For the text-containing cell, return its midpoint in (X, Y) coordinate format. 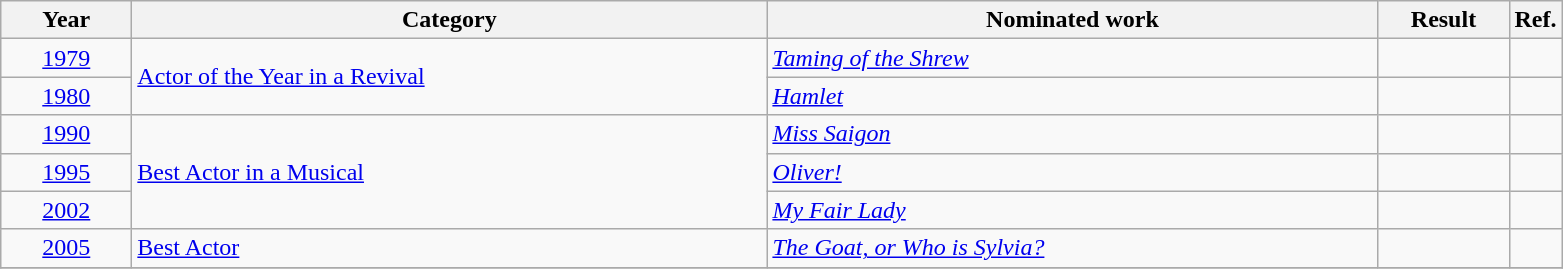
The Goat, or Who is Sylvia? (1072, 248)
1990 (66, 134)
Best Actor in a Musical (450, 172)
Taming of the Shrew (1072, 58)
Hamlet (1072, 96)
Ref. (1536, 20)
1980 (66, 96)
Year (66, 20)
2005 (66, 248)
Category (450, 20)
Nominated work (1072, 20)
Result (1444, 20)
Actor of the Year in a Revival (450, 77)
Best Actor (450, 248)
1979 (66, 58)
2002 (66, 210)
Oliver! (1072, 172)
Miss Saigon (1072, 134)
My Fair Lady (1072, 210)
1995 (66, 172)
